For the text-containing cell, return its midpoint in [x, y] coordinate format. 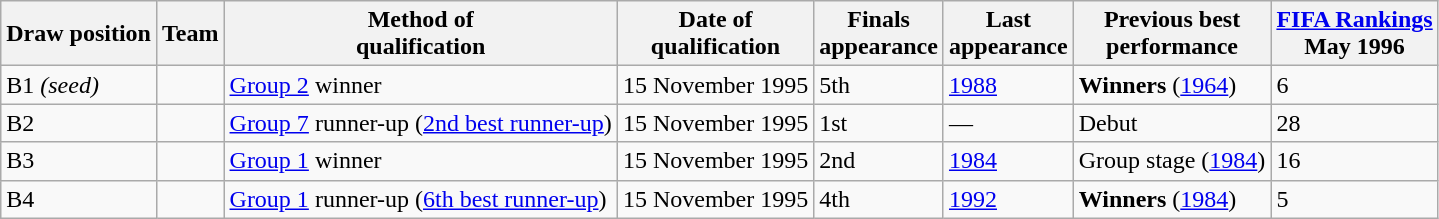
B2 [79, 123]
5th [879, 85]
5 [1354, 199]
Group 1 runner-up (6th best runner-up) [420, 199]
2nd [879, 161]
28 [1354, 123]
1988 [1008, 85]
Winners (1964) [1172, 85]
Lastappearance [1008, 34]
Method ofqualification [420, 34]
Group 2 winner [420, 85]
Group 1 winner [420, 161]
Draw position [79, 34]
— [1008, 123]
1st [879, 123]
Group stage (1984) [1172, 161]
1992 [1008, 199]
Winners (1984) [1172, 199]
4th [879, 199]
Group 7 runner-up (2nd best runner-up) [420, 123]
Finalsappearance [879, 34]
Previous bestperformance [1172, 34]
Date ofqualification [715, 34]
16 [1354, 161]
6 [1354, 85]
Team [190, 34]
B4 [79, 199]
Debut [1172, 123]
B3 [79, 161]
FIFA RankingsMay 1996 [1354, 34]
1984 [1008, 161]
B1 (seed) [79, 85]
